Identify which cell holds the provided text, then report its [x, y] central coordinate. 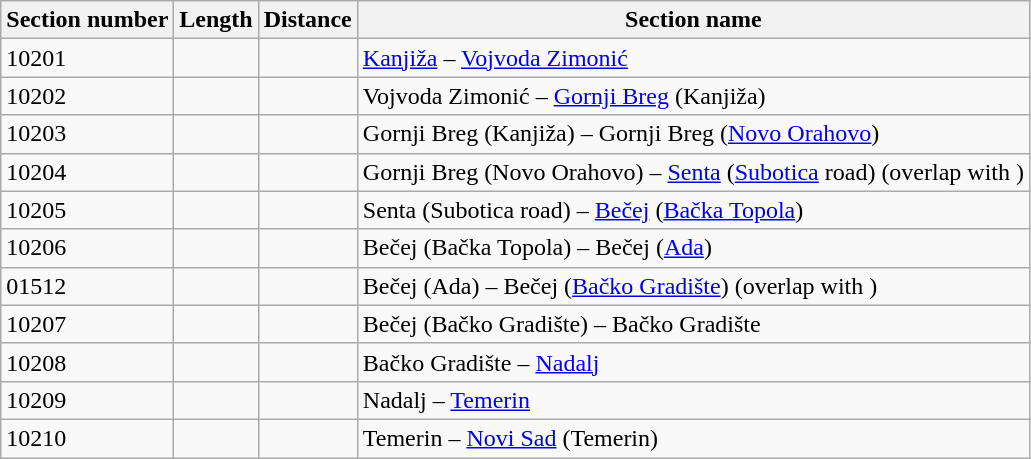
10203 [88, 134]
10209 [88, 400]
10210 [88, 438]
01512 [88, 286]
Section number [88, 20]
Distance [308, 20]
10201 [88, 58]
Nadalj – Temerin [693, 400]
Bečej (Bačko Gradište) – Bačko Gradište [693, 324]
10202 [88, 96]
Bečej (Bačka Topola) – Bečej (Ada) [693, 248]
Gornji Breg (Kanjiža) – Gornji Breg (Novo Orahovo) [693, 134]
Section name [693, 20]
Temerin – Novi Sad (Temerin) [693, 438]
10207 [88, 324]
Gornji Breg (Novo Orahovo) – Senta (Subotica road) (overlap with ) [693, 172]
Length [216, 20]
Senta (Subotica road) – Bečej (Bačka Topola) [693, 210]
10205 [88, 210]
10204 [88, 172]
Bečej (Ada) – Bečej (Bačko Gradište) (overlap with ) [693, 286]
Vojvoda Zimonić – Gornji Breg (Kanjiža) [693, 96]
10208 [88, 362]
Kanjiža – Vojvoda Zimonić [693, 58]
Bačko Gradište – Nadalj [693, 362]
10206 [88, 248]
